Return [X, Y] of the center of cell containing provided text 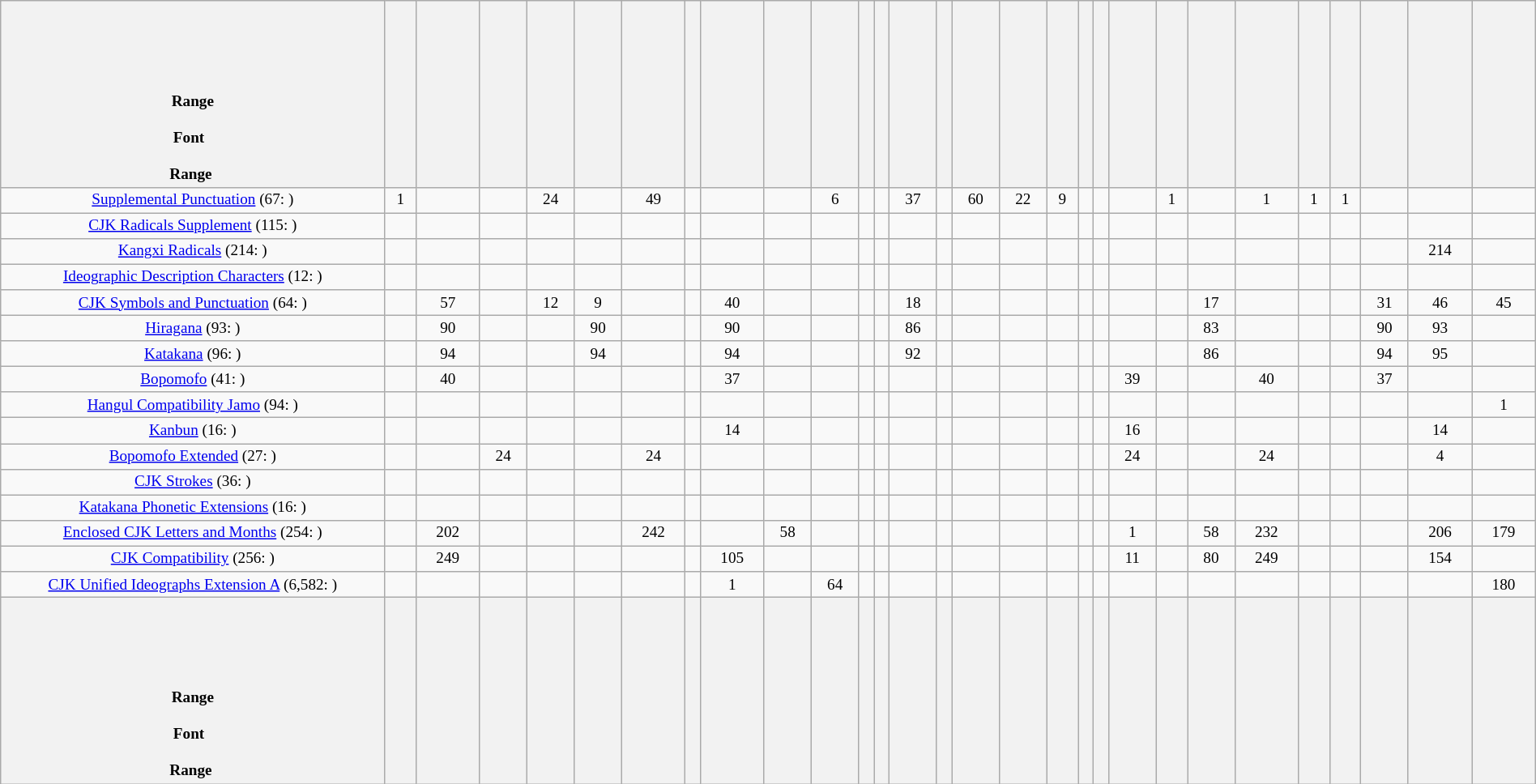
CJK Strokes (36: ) [193, 482]
CJK Radicals Supplement (115: ) [193, 226]
6 [834, 200]
31 [1385, 303]
60 [975, 200]
39 [1132, 379]
202 [448, 533]
57 [448, 303]
Enclosed CJK Letters and Months (254: ) [193, 533]
83 [1211, 328]
64 [834, 585]
Hangul Compatibility Jamo (94: ) [193, 405]
49 [653, 200]
11 [1132, 559]
Ideographic Description Characters (12: ) [193, 277]
214 [1440, 251]
179 [1504, 533]
Katakana (96: ) [193, 354]
45 [1504, 303]
Hiragana (93: ) [193, 328]
Supplemental Punctuation (67: ) [193, 200]
242 [653, 533]
105 [732, 559]
12 [550, 303]
CJK Unified Ideographs Extension A (6,582: ) [193, 585]
17 [1211, 303]
22 [1023, 200]
Kanbun (16: ) [193, 431]
4 [1440, 456]
93 [1440, 328]
16 [1132, 431]
206 [1440, 533]
92 [913, 354]
232 [1266, 533]
Katakana Phonetic Extensions (16: ) [193, 508]
Bopomofo (41: ) [193, 379]
46 [1440, 303]
CJK Compatibility (256: ) [193, 559]
Bopomofo Extended (27: ) [193, 456]
Kangxi Radicals (214: ) [193, 251]
95 [1440, 354]
18 [913, 303]
CJK Symbols and Punctuation (64: ) [193, 303]
80 [1211, 559]
154 [1440, 559]
180 [1504, 585]
